Detect which cell encompasses the target text, then output its [X, Y] center coordinate. 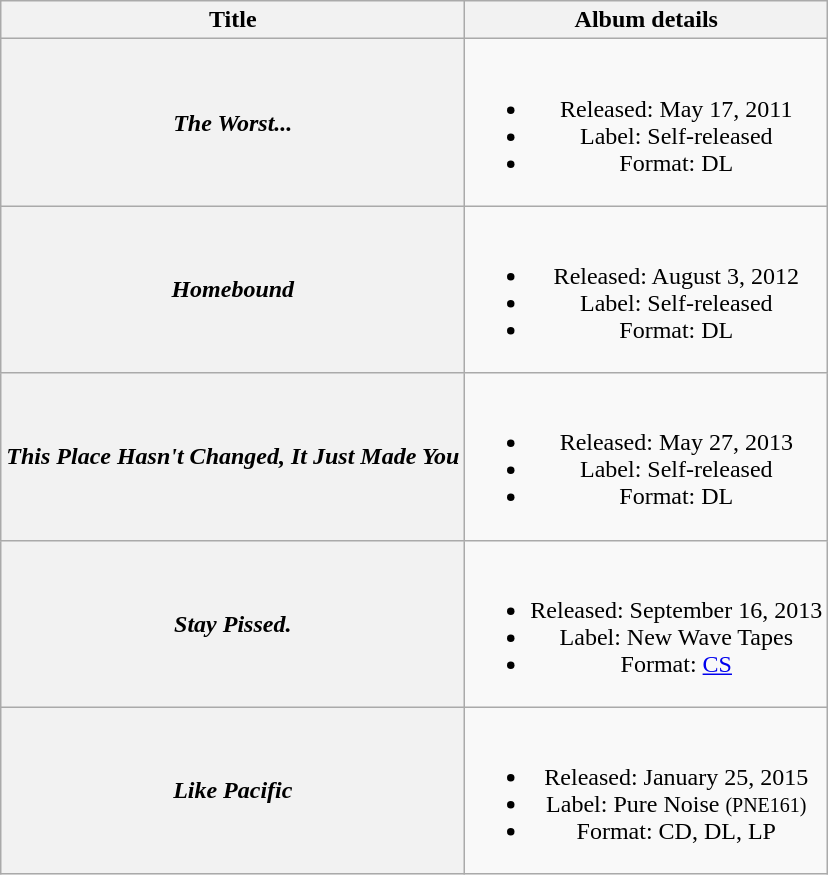
Album details [646, 20]
Released: January 25, 2015Label: Pure Noise (PNE161)Format: CD, DL, LP [646, 790]
The Worst... [233, 122]
Released: May 27, 2013Label: Self-releasedFormat: DL [646, 456]
Released: September 16, 2013Label: New Wave TapesFormat: CS [646, 624]
Stay Pissed. [233, 624]
This Place Hasn't Changed, It Just Made You [233, 456]
Released: August 3, 2012Label: Self-releasedFormat: DL [646, 290]
Homebound [233, 290]
Like Pacific [233, 790]
Title [233, 20]
Released: May 17, 2011Label: Self-releasedFormat: DL [646, 122]
